Extract the [X, Y] coordinate from the center of the cell holding the provided text.  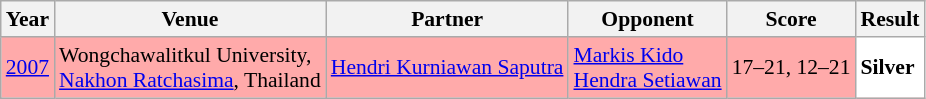
Year [28, 19]
Markis Kido Hendra Setiawan [647, 68]
Wongchawalitkul University,Nakhon Ratchasima, Thailand [190, 68]
2007 [28, 68]
17–21, 12–21 [792, 68]
Score [792, 19]
Silver [890, 68]
Venue [190, 19]
Partner [448, 19]
Opponent [647, 19]
Result [890, 19]
Hendri Kurniawan Saputra [448, 68]
